Search for the cell housing the specified text and yield its (x, y) center coordinate. 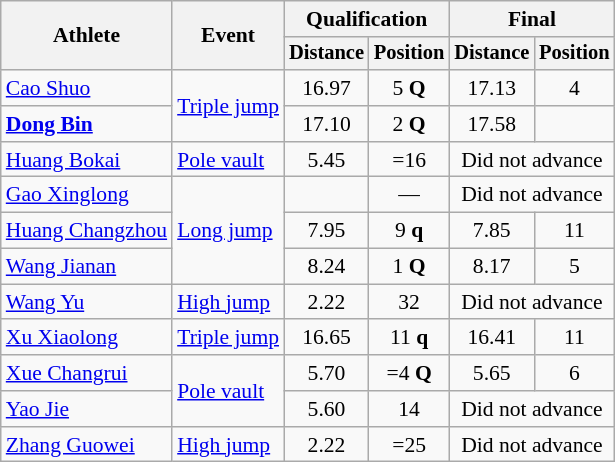
9 q (409, 231)
Cao Shuo (86, 88)
5.60 (326, 409)
Athlete (86, 36)
17.13 (492, 88)
6 (574, 373)
7.85 (492, 231)
5.45 (326, 160)
Dong Bin (86, 124)
— (409, 195)
14 (409, 409)
7.95 (326, 231)
16.97 (326, 88)
5 Q (409, 88)
Long jump (228, 230)
11 q (409, 338)
Wang Yu (86, 302)
5.65 (492, 373)
16.65 (326, 338)
High jump (228, 302)
Gao Xinglong (86, 195)
16.41 (492, 338)
Yao Jie (86, 409)
5.70 (326, 373)
2 Q (409, 124)
Huang Bokai (86, 160)
8.24 (326, 267)
17.58 (492, 124)
Final (532, 19)
Event (228, 36)
8.17 (492, 267)
32 (409, 302)
=16 (409, 160)
Xue Changrui (86, 373)
Wang Jianan (86, 267)
5 (574, 267)
4 (574, 88)
=4 Q (409, 373)
2.22 (326, 302)
17.10 (326, 124)
Qualification (366, 19)
Huang Changzhou (86, 231)
Xu Xiaolong (86, 338)
1 Q (409, 267)
